Return the (x, y) coordinate for the center point of the cell that contains the specified text.  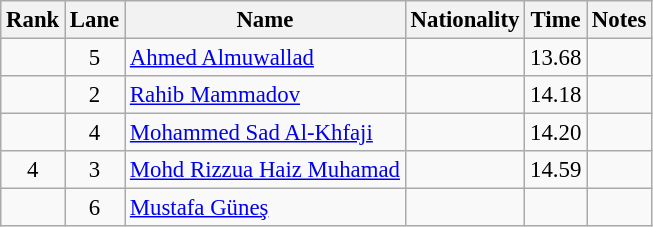
Mustafa Güneş (266, 208)
Mohammed Sad Al-Khfaji (266, 133)
Lane (95, 20)
Rahib Mammadov (266, 95)
Mohd Rizzua Haiz Muhamad (266, 170)
14.20 (556, 133)
Ahmed Almuwallad (266, 58)
Time (556, 20)
13.68 (556, 58)
Notes (620, 20)
3 (95, 170)
6 (95, 208)
14.59 (556, 170)
Rank (33, 20)
5 (95, 58)
Name (266, 20)
2 (95, 95)
14.18 (556, 95)
Nationality (464, 20)
